Detect which cell encompasses the target text, then output its [x, y] center coordinate. 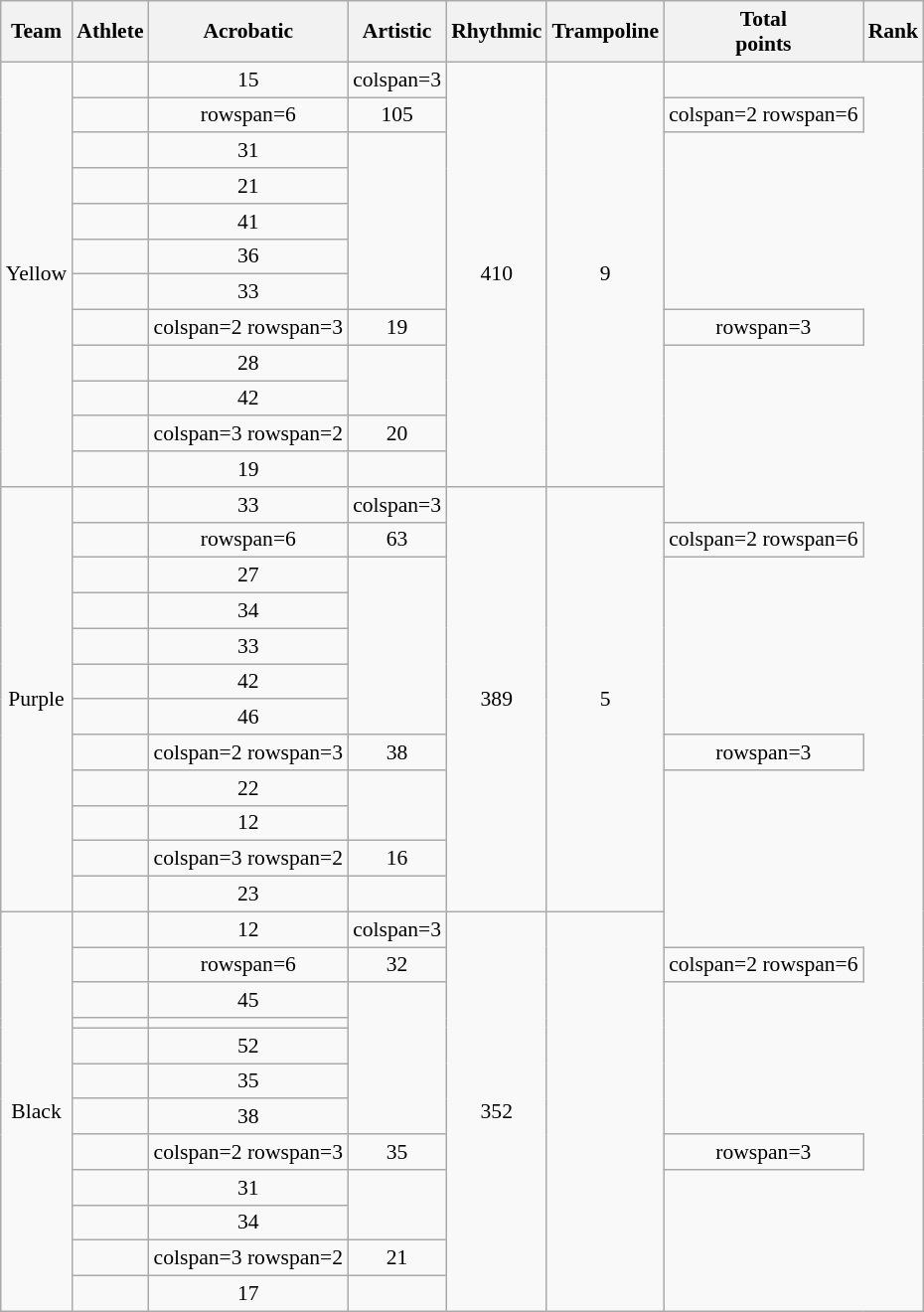
Trampoline [605, 32]
27 [248, 575]
Rank [894, 32]
389 [497, 700]
63 [397, 540]
105 [397, 115]
Purple [37, 700]
Athlete [109, 32]
15 [248, 80]
16 [397, 859]
Black [37, 1111]
22 [248, 788]
41 [248, 222]
352 [497, 1111]
Totalpoints [763, 32]
9 [605, 274]
Yellow [37, 274]
46 [248, 718]
36 [248, 256]
Rhythmic [497, 32]
28 [248, 363]
20 [397, 434]
Acrobatic [248, 32]
410 [497, 274]
45 [248, 1001]
17 [248, 1294]
52 [248, 1046]
23 [248, 895]
Team [37, 32]
Artistic [397, 32]
32 [397, 965]
5 [605, 700]
